Extract the [X, Y] coordinate from the center of the cell holding the provided text.  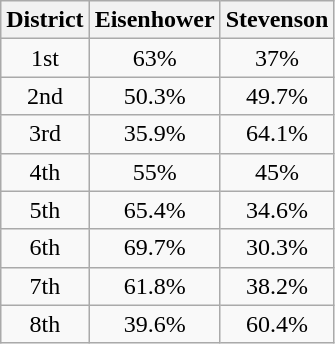
Stevenson [277, 20]
64.1% [277, 134]
30.3% [277, 248]
60.4% [277, 324]
District [45, 20]
65.4% [154, 210]
61.8% [154, 286]
34.6% [277, 210]
49.7% [277, 96]
35.9% [154, 134]
5th [45, 210]
3rd [45, 134]
50.3% [154, 96]
2nd [45, 96]
8th [45, 324]
69.7% [154, 248]
45% [277, 172]
37% [277, 58]
Eisenhower [154, 20]
6th [45, 248]
7th [45, 286]
39.6% [154, 324]
4th [45, 172]
55% [154, 172]
38.2% [277, 286]
1st [45, 58]
63% [154, 58]
